Extract the [x, y] coordinate from the center of the cell holding the provided text.  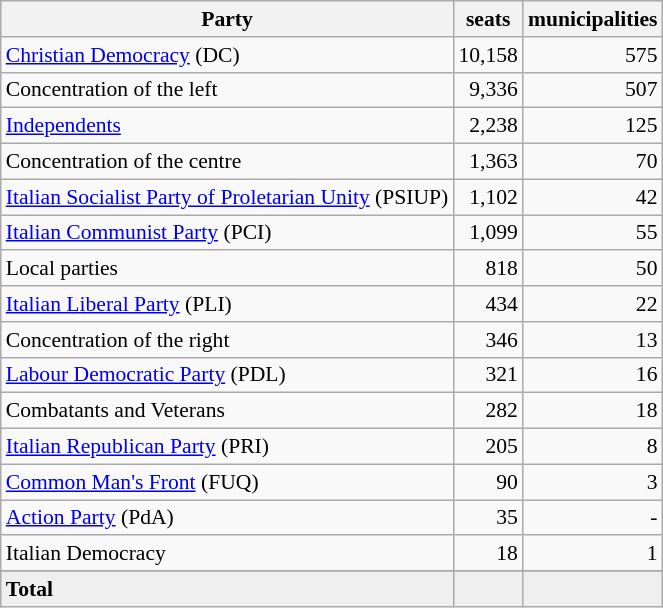
346 [488, 340]
Total [228, 589]
Combatants and Veterans [228, 411]
Concentration of the left [228, 90]
3 [593, 482]
Concentration of the centre [228, 162]
Italian Democracy [228, 554]
9,336 [488, 90]
Italian Socialist Party of Proletarian Unity (PSIUP) [228, 197]
55 [593, 233]
Independents [228, 126]
282 [488, 411]
575 [593, 55]
Christian Democracy (DC) [228, 55]
42 [593, 197]
Italian Liberal Party (PLI) [228, 304]
1,363 [488, 162]
90 [488, 482]
2,238 [488, 126]
22 [593, 304]
13 [593, 340]
- [593, 518]
125 [593, 126]
50 [593, 269]
321 [488, 375]
Common Man's Front (FUQ) [228, 482]
Action Party (PdA) [228, 518]
Italian Republican Party (PRI) [228, 447]
205 [488, 447]
Local parties [228, 269]
seats [488, 19]
municipalities [593, 19]
8 [593, 447]
Concentration of the right [228, 340]
1 [593, 554]
507 [593, 90]
70 [593, 162]
16 [593, 375]
35 [488, 518]
Party [228, 19]
Labour Democratic Party (PDL) [228, 375]
10,158 [488, 55]
1,102 [488, 197]
1,099 [488, 233]
Italian Communist Party (PCI) [228, 233]
434 [488, 304]
818 [488, 269]
